Output the [X, Y] coordinate of the center of the cell containing the given text.  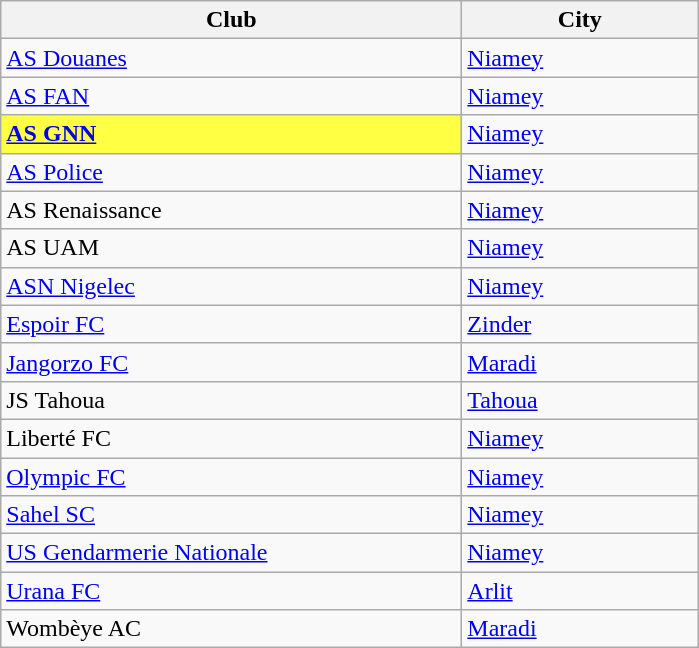
US Gendarmerie Nationale [232, 553]
Club [232, 20]
AS FAN [232, 96]
Tahoua [580, 400]
Jangorzo FC [232, 362]
AS Douanes [232, 58]
Olympic FC [232, 477]
Liberté FC [232, 438]
Zinder [580, 324]
Urana FC [232, 591]
AS Renaissance [232, 210]
JS Tahoua [232, 400]
AS UAM [232, 248]
ASN Nigelec [232, 286]
Espoir FC [232, 324]
City [580, 20]
AS Police [232, 172]
Arlit [580, 591]
AS GNN [232, 134]
Wombèye AC [232, 629]
Sahel SC [232, 515]
